Extract the [x, y] coordinate from the center of the cell holding the provided text.  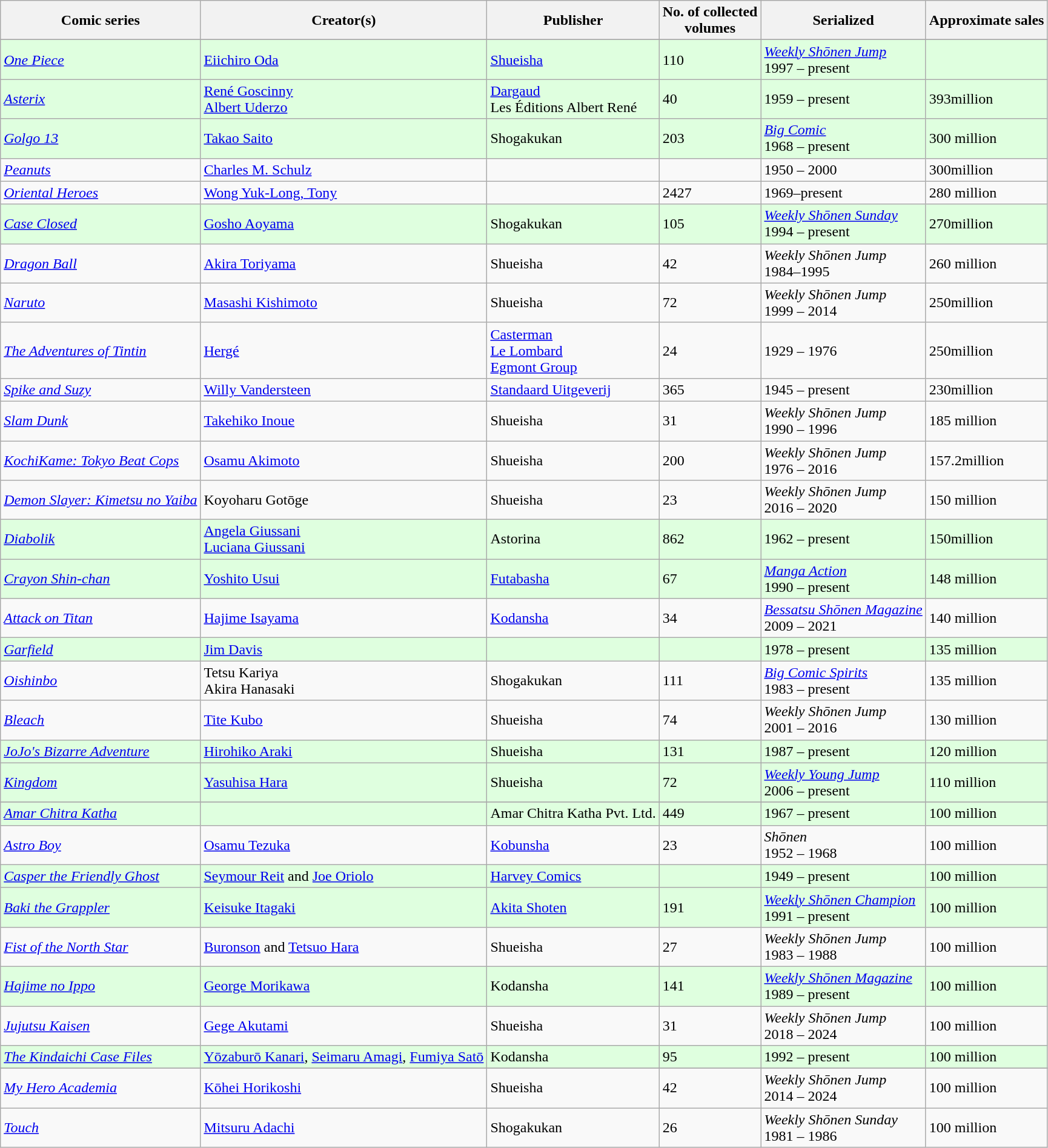
No. of collectedvolumes [710, 21]
110 [710, 59]
Slam Dunk [101, 420]
Serialized [843, 21]
George Morikawa [344, 986]
Yasuhisa Hara [344, 783]
2427 [710, 193]
150 million [986, 500]
Bessatsu Shōnen Magazine 2009 – 2021 [843, 618]
Oishinbo [101, 681]
Hajime Isayama [344, 618]
Astro Boy [101, 844]
141 [710, 986]
1929 – 1976 [843, 350]
Spike and Suzy [101, 390]
Oriental Heroes [101, 193]
Crayon Shin-chan [101, 579]
Hajime no Ippo [101, 986]
My Hero Academia [101, 1088]
JoJo's Bizarre Adventure [101, 751]
230million [986, 390]
Dragon Ball [101, 263]
300million [986, 170]
Big Comic Spirits1983 – present [843, 681]
150million [986, 539]
34 [710, 618]
Weekly Shōnen Magazine1989 – present [843, 986]
Jujutsu Kaisen [101, 1025]
Peanuts [101, 170]
Osamu Akimoto [344, 460]
Shōnen1952 – 1968 [843, 844]
Angela GiussaniLuciana Giussani [344, 539]
130 million [986, 720]
One Piece [101, 59]
Buronson and Tetsuo Hara [344, 946]
Publisher [573, 21]
67 [710, 579]
Jim Davis [344, 649]
1978 – present [843, 649]
Big Comic1968 – present [843, 138]
Futabasha [573, 579]
1969–present [843, 193]
Gosho Aoyama [344, 224]
1987 – present [843, 751]
Diabolik [101, 539]
Wong Yuk-Long, Tony [344, 193]
393million [986, 99]
Weekly Shōnen Jump2018 – 2024 [843, 1025]
Dargaud Les Éditions Albert René [573, 99]
Naruto [101, 303]
Weekly Young Jump2006 – present [843, 783]
Attack on Titan [101, 618]
140 million [986, 618]
111 [710, 681]
Weekly Shōnen Sunday1994 – present [843, 224]
365 [710, 390]
Mitsuru Adachi [344, 1128]
131 [710, 751]
Eiichiro Oda [344, 59]
1992 – present [843, 1057]
Astorina [573, 539]
1950 – 2000 [843, 170]
Gege Akutami [344, 1025]
Masashi Kishimoto [344, 303]
Weekly Shōnen Jump1997 – present [843, 59]
Kingdom [101, 783]
Akira Toriyama [344, 263]
270million [986, 224]
Baki the Grappler [101, 907]
Harvey Comics [573, 876]
Comic series [101, 21]
Kōhei Horikoshi [344, 1088]
Willy Vandersteen [344, 390]
Case Closed [101, 224]
200 [710, 460]
Manga Action1990 – present [843, 579]
185 million [986, 420]
26 [710, 1128]
Fist of the North Star [101, 946]
Weekly Shōnen Jump2016 – 2020 [843, 500]
Garfield [101, 649]
Weekly Shōnen Jump2001 – 2016 [843, 720]
Weekly Shōnen Jump1983 – 1988 [843, 946]
Takao Saito [344, 138]
Golgo 13 [101, 138]
Weekly Shōnen Jump1976 – 2016 [843, 460]
Koyoharu Gotōge [344, 500]
1945 – present [843, 390]
Creator(s) [344, 21]
203 [710, 138]
449 [710, 814]
René GoscinnyAlbert Uderzo [344, 99]
Osamu Tezuka [344, 844]
Takehiko Inoue [344, 420]
Weekly Shōnen Champion1991 – present [843, 907]
300 million [986, 138]
Asterix [101, 99]
Weekly Shōnen Sunday1981 – 1986 [843, 1128]
Amar Chitra Katha Pvt. Ltd. [573, 814]
95 [710, 1057]
Amar Chitra Katha [101, 814]
Casper the Friendly Ghost [101, 876]
Weekly Shōnen Jump1990 – 1996 [843, 420]
Tite Kubo [344, 720]
Keisuke Itagaki [344, 907]
110 million [986, 783]
Weekly Shōnen Jump1984–1995 [843, 263]
Bleach [101, 720]
27 [710, 946]
Hergé [344, 350]
Weekly Shōnen Jump1999 – 2014 [843, 303]
191 [710, 907]
862 [710, 539]
CastermanLe LombardEgmont Group [573, 350]
Standaard Uitgeverij [573, 390]
Kobunsha [573, 844]
Tetsu Kariya Akira Hanasaki [344, 681]
120 million [986, 751]
KochiKame: Tokyo Beat Cops [101, 460]
Akita Shoten [573, 907]
Touch [101, 1128]
157.2million [986, 460]
Hirohiko Araki [344, 751]
1962 – present [843, 539]
Demon Slayer: Kimetsu no Yaiba [101, 500]
Weekly Shōnen Jump2014 – 2024 [843, 1088]
260 million [986, 263]
148 million [986, 579]
Seymour Reit and Joe Oriolo [344, 876]
74 [710, 720]
Approximate sales [986, 21]
Charles M. Schulz [344, 170]
Yoshito Usui [344, 579]
1959 – present [843, 99]
The Adventures of Tintin [101, 350]
1967 – present [843, 814]
40 [710, 99]
280 million [986, 193]
105 [710, 224]
24 [710, 350]
1949 – present [843, 876]
Yōzaburō Kanari, Seimaru Amagi, Fumiya Satō [344, 1057]
The Kindaichi Case Files [101, 1057]
